Return (x, y) of the center of cell containing provided text 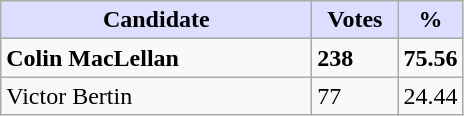
238 (355, 58)
75.56 (430, 58)
Colin MacLellan (156, 58)
77 (355, 96)
Votes (355, 20)
Victor Bertin (156, 96)
% (430, 20)
24.44 (430, 96)
Candidate (156, 20)
